Pinpoint the cell where the given text exists, returning its (X, Y) midpoint coordinate. 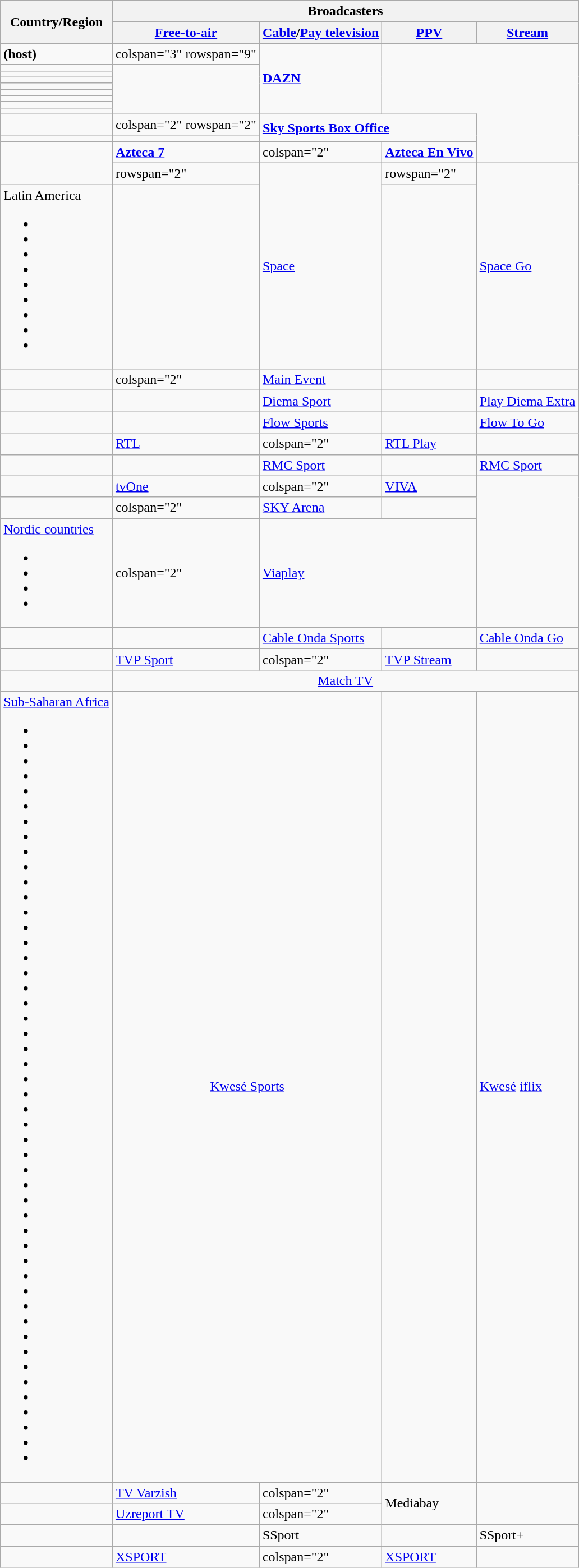
RTL (186, 444)
Match TV (345, 680)
Kwesé iflix (527, 1086)
Mediabay (429, 1503)
Free-to-air (186, 33)
Diema Sport (320, 401)
Space Go (527, 266)
RTL Play (429, 444)
Uzreport TV (186, 1514)
PPV (429, 33)
Kwesé Sports (247, 1086)
TVP Sport (186, 659)
Stream (527, 33)
(host) (57, 54)
Sky Sports Box Office (368, 128)
Flow To Go (527, 422)
DAZN (320, 79)
colspan="2" rowspan="2" (186, 125)
Azteca En Vivo (429, 153)
tvOne (186, 486)
Cable/Pay television (320, 33)
Azteca 7 (186, 153)
SSport+ (527, 1535)
Latin America (57, 277)
colspan="3" rowspan="9" (186, 54)
TV Varzish (186, 1493)
Nordic countries (57, 573)
Cable Onda Sports (320, 638)
Play Diema Extra (527, 401)
Space (320, 266)
SSport (320, 1535)
Main Event (320, 380)
Sub-Saharan Africa (57, 1086)
SKY Arena (320, 508)
Country/Region (57, 22)
Flow Sports (320, 422)
TVP Stream (429, 659)
Viaplay (368, 573)
Broadcasters (345, 11)
Cable Onda Go (527, 638)
VIVA (429, 486)
